Output the (X, Y) coordinate of the center of the cell containing the given text.  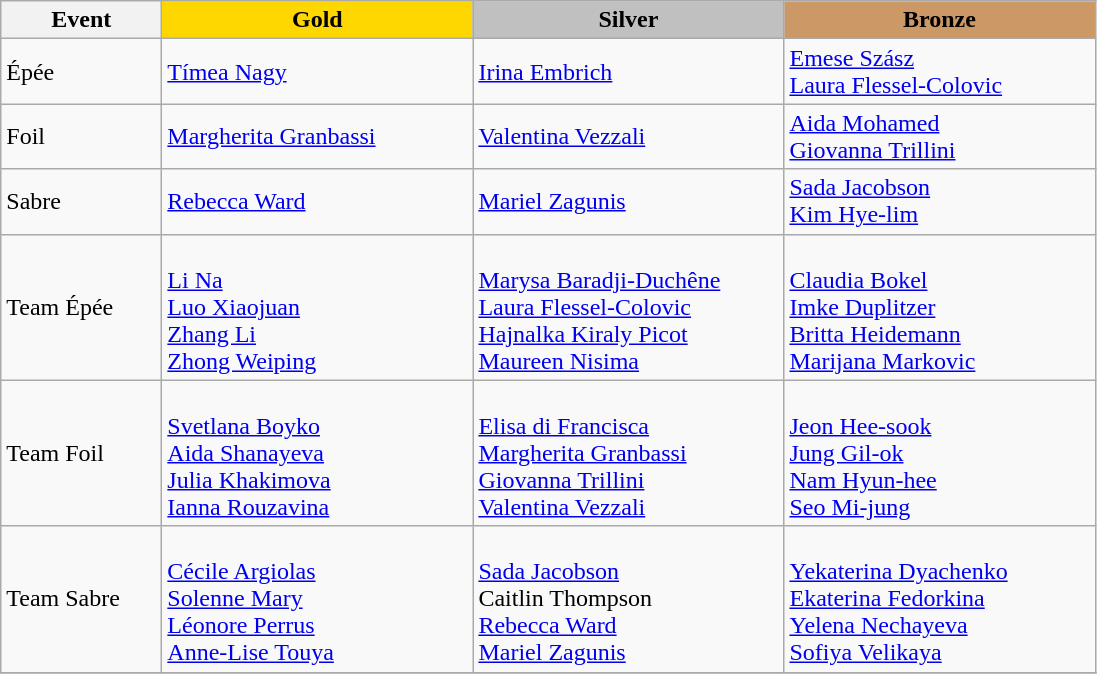
Marysa Baradji-Duchêne Laura Flessel-Colovic Hajnalka Kiraly Picot Maureen Nisima (628, 307)
Team Épée (82, 307)
Sada Jacobson Caitlin Thompson Rebecca WardMariel Zagunis (628, 599)
Claudia Bokel Imke Duplitzer Britta Heidemann Marijana Markovic (940, 307)
Tímea Nagy (318, 72)
Aida Mohamed Giovanna Trillini (940, 136)
Valentina Vezzali (628, 136)
Emese Szász Laura Flessel-Colovic (940, 72)
Bronze (940, 20)
Mariel Zagunis (628, 202)
Foil (82, 136)
Jeon Hee-sook Jung Gil-ok Nam Hyun-hee Seo Mi-jung (940, 453)
Event (82, 20)
Yekaterina Dyachenko Ekaterina Fedorkina Yelena Nechayeva Sofiya Velikaya (940, 599)
Cécile Argiolas Solenne Mary Léonore Perrus Anne-Lise Touya (318, 599)
Team Foil (82, 453)
Gold (318, 20)
Silver (628, 20)
Épée (82, 72)
Elisa di Francisca Margherita Granbassi Giovanna Trillini Valentina Vezzali (628, 453)
Svetlana Boyko Aida Shanayeva Julia Khakimova Ianna Rouzavina (318, 453)
Rebecca Ward (318, 202)
Sabre (82, 202)
Irina Embrich (628, 72)
Team Sabre (82, 599)
Margherita Granbassi (318, 136)
Li Na Luo Xiaojuan Zhang Li Zhong Weiping (318, 307)
Sada Jacobson Kim Hye-lim (940, 202)
